Return (X, Y) of the center of cell containing provided text 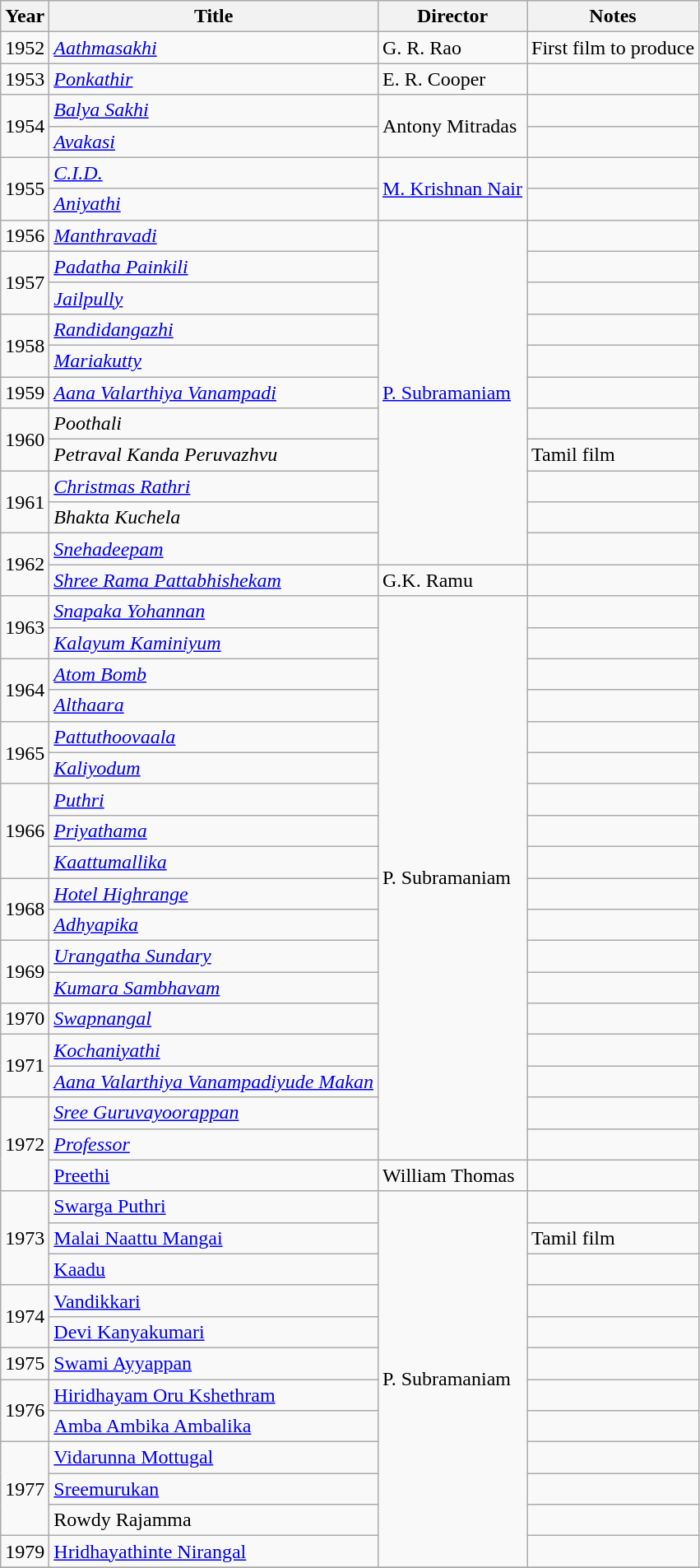
Vandikkari (214, 1300)
1968 (25, 909)
Swapnangal (214, 1019)
Professor (214, 1144)
1957 (25, 282)
1952 (25, 48)
Kaattumallika (214, 862)
Snapaka Yohannan (214, 612)
Year (25, 16)
G.K. Ramu (452, 580)
Avakasi (214, 142)
Puthri (214, 799)
Swarga Puthri (214, 1207)
Notes (614, 16)
Kaadu (214, 1269)
E. R. Cooper (452, 79)
1955 (25, 188)
1964 (25, 690)
Malai Naattu Mangai (214, 1238)
Title (214, 16)
Aana Valarthiya Vanampadi (214, 393)
Amba Ambika Ambalika (214, 1426)
Althaara (214, 705)
Kaliyodum (214, 768)
1958 (25, 345)
1956 (25, 235)
M. Krishnan Nair (452, 188)
Aathmasakhi (214, 48)
Priyathama (214, 831)
1959 (25, 393)
1977 (25, 1489)
1975 (25, 1363)
Urangatha Sundary (214, 956)
1960 (25, 440)
Aana Valarthiya Vanampadiyude Makan (214, 1082)
Adhyapika (214, 925)
Director (452, 16)
1953 (25, 79)
1970 (25, 1019)
Swami Ayyappan (214, 1363)
Aniyathi (214, 204)
Hridhayathinte Nirangal (214, 1552)
Snehadeepam (214, 549)
Hiridhayam Oru Kshethram (214, 1395)
Shree Rama Pattabhishekam (214, 580)
Sree Guruvayoorappan (214, 1113)
1969 (25, 972)
Manthravadi (214, 235)
Jailpully (214, 298)
1962 (25, 565)
1971 (25, 1066)
Christmas Rathri (214, 486)
Randidangazhi (214, 329)
G. R. Rao (452, 48)
1954 (25, 126)
1972 (25, 1144)
C.I.D. (214, 173)
1979 (25, 1552)
Petraval Kanda Peruvazhvu (214, 455)
Mariakutty (214, 361)
Devi Kanyakumari (214, 1332)
Pattuthoovaala (214, 737)
Antony Mitradas (452, 126)
Hotel Highrange (214, 893)
Vidarunna Mottugal (214, 1458)
1961 (25, 502)
Poothali (214, 424)
Atom Bomb (214, 674)
Kochaniyathi (214, 1050)
1966 (25, 831)
William Thomas (452, 1175)
1976 (25, 1411)
1963 (25, 627)
Balya Sakhi (214, 110)
First film to produce (614, 48)
Kumara Sambhavam (214, 988)
Rowdy Rajamma (214, 1520)
1965 (25, 752)
Kalayum Kaminiyum (214, 643)
Preethi (214, 1175)
1973 (25, 1238)
Sreemurukan (214, 1489)
Padatha Painkili (214, 267)
Bhakta Kuchela (214, 518)
Ponkathir (214, 79)
1974 (25, 1316)
